Provide the (X, Y) coordinate of the cell's center where the given text is located.  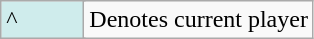
Denotes current player (199, 20)
^ (42, 20)
